Capture the cell that displays the provided text and extract its (X, Y) central coordinate. 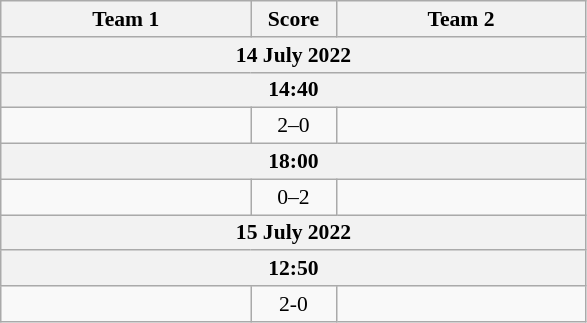
Team 1 (126, 19)
12:50 (294, 269)
14 July 2022 (294, 55)
2–0 (294, 126)
14:40 (294, 90)
0–2 (294, 197)
Team 2 (461, 19)
Score (294, 19)
15 July 2022 (294, 233)
2-0 (294, 304)
18:00 (294, 162)
